Find where the given text appears and provide that cell's center as (x, y) coordinate. 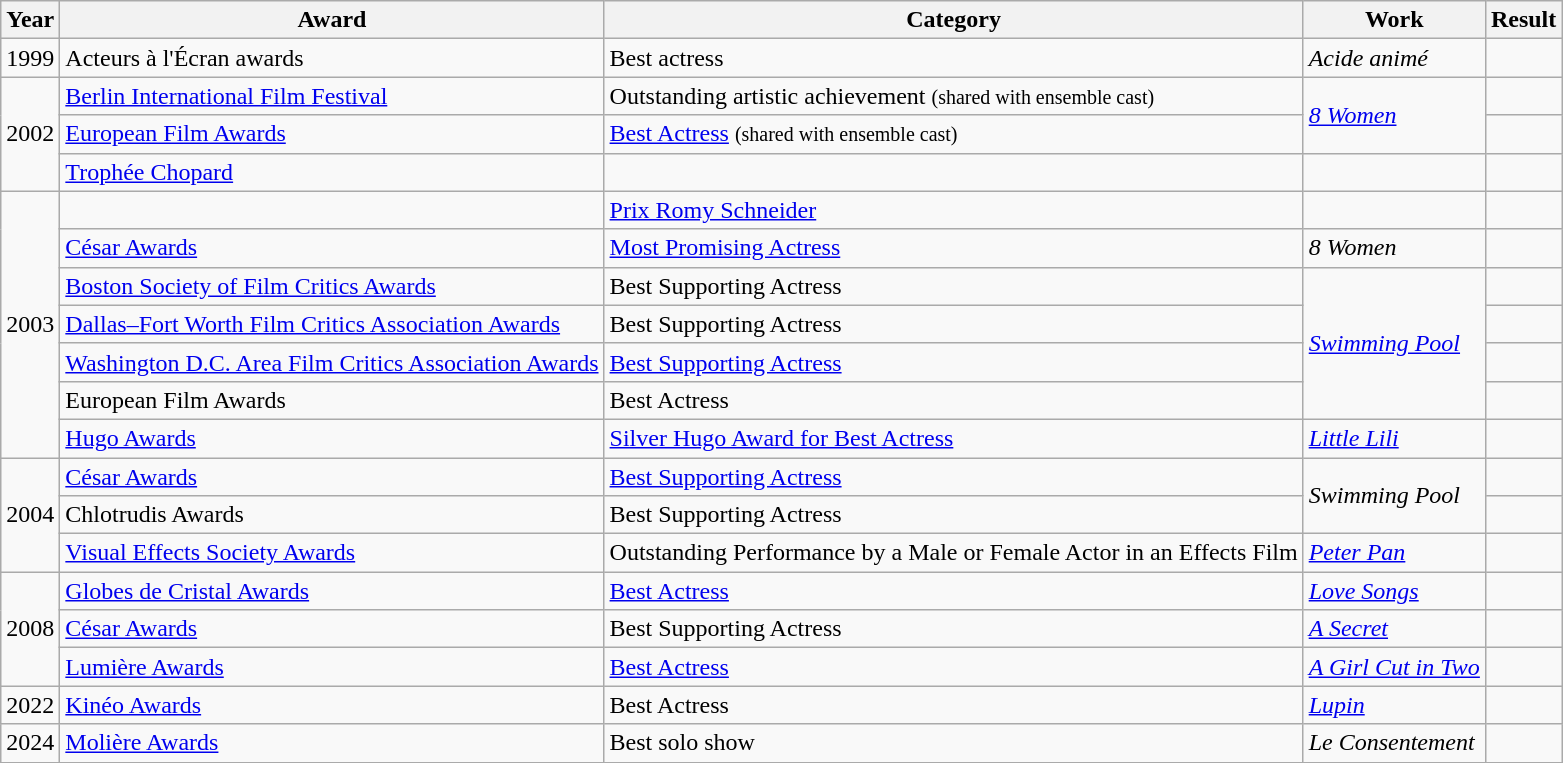
Award (332, 20)
Dallas–Fort Worth Film Critics Association Awards (332, 324)
Acteurs à l'Écran awards (332, 58)
2024 (30, 743)
Hugo Awards (332, 438)
Best actress (954, 58)
Peter Pan (1394, 553)
Visual Effects Society Awards (332, 553)
Work (1394, 20)
Little Lili (1394, 438)
2022 (30, 705)
2008 (30, 629)
Most Promising Actress (954, 248)
Best solo show (954, 743)
Category (954, 20)
Acide animé (1394, 58)
Best Actress (shared with ensemble cast) (954, 134)
Year (30, 20)
Berlin International Film Festival (332, 96)
Le Consentement (1394, 743)
Washington D.C. Area Film Critics Association Awards (332, 362)
Outstanding artistic achievement (shared with ensemble cast) (954, 96)
2004 (30, 515)
Result (1523, 20)
2002 (30, 134)
1999 (30, 58)
Lumière Awards (332, 667)
2003 (30, 324)
A Secret (1394, 629)
Lupin (1394, 705)
Trophée Chopard (332, 172)
Globes de Cristal Awards (332, 591)
Love Songs (1394, 591)
Chlotrudis Awards (332, 515)
A Girl Cut in Two (1394, 667)
Prix Romy Schneider (954, 210)
Silver Hugo Award for Best Actress (954, 438)
Molière Awards (332, 743)
Outstanding Performance by a Male or Female Actor in an Effects Film (954, 553)
Kinéo Awards (332, 705)
Boston Society of Film Critics Awards (332, 286)
